Extract the (X, Y) coordinate from the center of the cell holding the provided text.  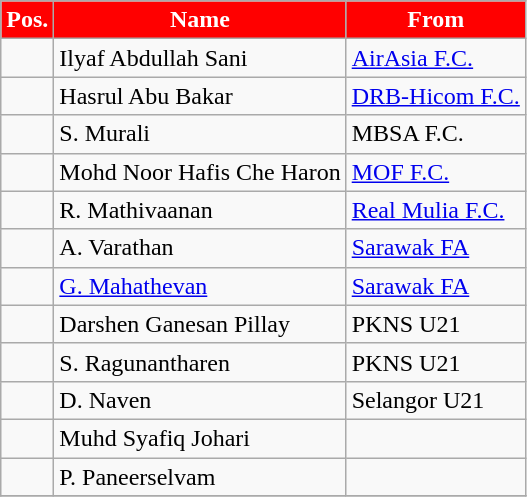
D. Naven (200, 400)
Name (200, 20)
Selangor U21 (436, 400)
A. Varathan (200, 248)
Darshen Ganesan Pillay (200, 324)
MOF F.C. (436, 172)
P. Paneerselvam (200, 477)
MBSA F.C. (436, 134)
Ilyaf Abdullah Sani (200, 58)
AirAsia F.C. (436, 58)
Hasrul Abu Bakar (200, 96)
Muhd Syafiq Johari (200, 438)
S. Ragunantharen (200, 362)
DRB-Hicom F.C. (436, 96)
Pos. (28, 20)
S. Murali (200, 134)
R. Mathivaanan (200, 210)
Real Mulia F.C. (436, 210)
Mohd Noor Hafis Che Haron (200, 172)
From (436, 20)
G. Mahathevan (200, 286)
